Capture the cell that displays the provided text and extract its [x, y] central coordinate. 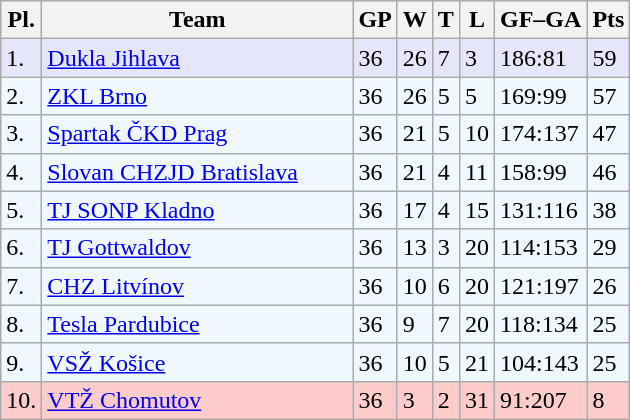
6 [446, 286]
6. [22, 248]
7. [22, 286]
L [476, 20]
4. [22, 172]
10. [22, 400]
3. [22, 134]
Dukla Jihlava [198, 58]
TJ Gottwaldov [198, 248]
Tesla Pardubice [198, 324]
11 [476, 172]
2. [22, 96]
9. [22, 362]
15 [476, 210]
GF–GA [540, 20]
38 [608, 210]
174:137 [540, 134]
Spartak ČKD Prag [198, 134]
46 [608, 172]
Pts [608, 20]
169:99 [540, 96]
17 [414, 210]
57 [608, 96]
8 [608, 400]
114:153 [540, 248]
131:116 [540, 210]
5. [22, 210]
2 [446, 400]
CHZ Litvínov [198, 286]
104:143 [540, 362]
Slovan CHZJD Bratislava [198, 172]
GP [375, 20]
91:207 [540, 400]
158:99 [540, 172]
59 [608, 58]
121:197 [540, 286]
1. [22, 58]
47 [608, 134]
8. [22, 324]
Pl. [22, 20]
186:81 [540, 58]
TJ SONP Kladno [198, 210]
VSŽ Košice [198, 362]
9 [414, 324]
118:134 [540, 324]
W [414, 20]
13 [414, 248]
ZKL Brno [198, 96]
VTŽ Chomutov [198, 400]
T [446, 20]
Team [198, 20]
29 [608, 248]
31 [476, 400]
